Find where the given text appears and provide that cell's center as (x, y) coordinate. 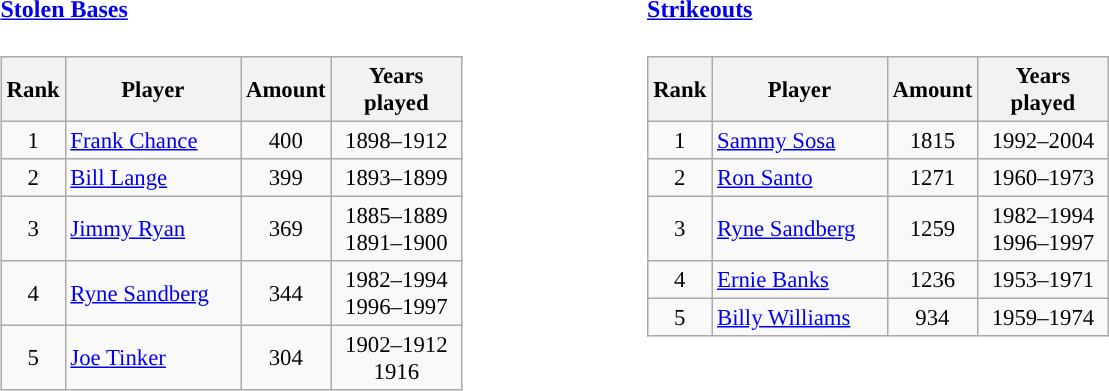
1893–1899 (396, 177)
934 (932, 317)
1902–19121916 (396, 358)
Frank Chance (153, 140)
400 (286, 140)
Ron Santo (800, 177)
Joe Tinker (153, 358)
1271 (932, 177)
1960–1973 (1044, 177)
Ernie Banks (800, 279)
369 (286, 228)
304 (286, 358)
1815 (932, 140)
1992–2004 (1044, 140)
344 (286, 292)
1885–18891891–1900 (396, 228)
Billy Williams (800, 317)
1259 (932, 228)
399 (286, 177)
1898–1912 (396, 140)
Sammy Sosa (800, 140)
1959–1974 (1044, 317)
Bill Lange (153, 177)
1953–1971 (1044, 279)
1236 (932, 279)
Jimmy Ryan (153, 228)
